Pinpoint the cell where the given text exists, returning its (x, y) midpoint coordinate. 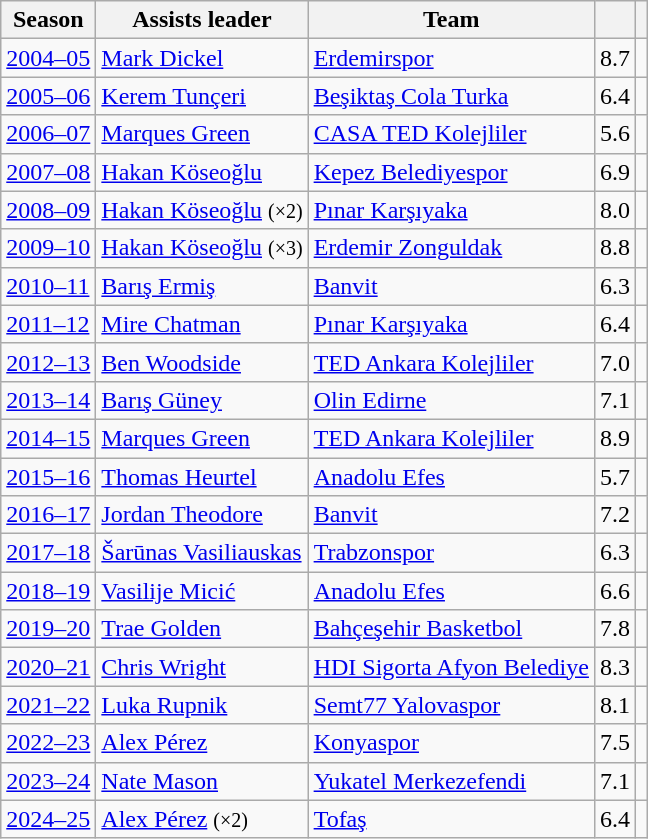
Kerem Tunçeri (202, 96)
7.5 (614, 743)
2022–23 (48, 743)
2014–15 (48, 438)
2007–08 (48, 172)
Assists leader (202, 20)
Thomas Heurtel (202, 477)
Tofaş (451, 819)
Mark Dickel (202, 58)
2023–24 (48, 781)
Šarūnas Vasiliauskas (202, 553)
Alex Pérez (×2) (202, 819)
2015–16 (48, 477)
8.9 (614, 438)
5.7 (614, 477)
Alex Pérez (202, 743)
Hakan Köseoğlu (×3) (202, 248)
2004–05 (48, 58)
2024–25 (48, 819)
8.7 (614, 58)
Barış Güney (202, 400)
Season (48, 20)
7.8 (614, 629)
Trae Golden (202, 629)
Olin Edirne (451, 400)
2009–10 (48, 248)
Yukatel Merkezefendi (451, 781)
Erdemirspor (451, 58)
2006–07 (48, 134)
Konyaspor (451, 743)
2021–22 (48, 705)
8.1 (614, 705)
Beşiktaş Cola Turka (451, 96)
Jordan Theodore (202, 515)
Trabzonspor (451, 553)
2017–18 (48, 553)
Hakan Köseoğlu (×2) (202, 210)
6.6 (614, 591)
2018–19 (48, 591)
Nate Mason (202, 781)
2008–09 (48, 210)
Bahçeşehir Basketbol (451, 629)
Barış Ermiş (202, 286)
Chris Wright (202, 667)
2012–13 (48, 362)
Kepez Belediyespor (451, 172)
Ben Woodside (202, 362)
6.9 (614, 172)
Vasilije Micić (202, 591)
2019–20 (48, 629)
Semt77 Yalovaspor (451, 705)
2010–11 (48, 286)
Team (451, 20)
2011–12 (48, 324)
Luka Rupnik (202, 705)
2005–06 (48, 96)
Mire Chatman (202, 324)
2020–21 (48, 667)
7.0 (614, 362)
8.8 (614, 248)
HDI Sigorta Afyon Belediye (451, 667)
Hakan Köseoğlu (202, 172)
CASA TED Kolejliler (451, 134)
7.2 (614, 515)
8.3 (614, 667)
2016–17 (48, 515)
Erdemir Zonguldak (451, 248)
2013–14 (48, 400)
8.0 (614, 210)
5.6 (614, 134)
